Find where the given text appears and provide that cell's center as (X, Y) coordinate. 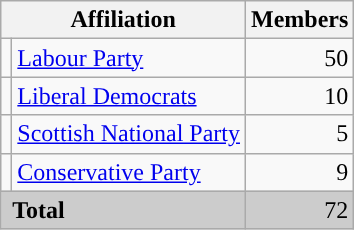
10 (300, 96)
9 (300, 172)
Labour Party (129, 58)
72 (300, 210)
Scottish National Party (129, 134)
5 (300, 134)
Members (300, 20)
Affiliation (124, 20)
50 (300, 58)
Total (124, 210)
Conservative Party (129, 172)
Liberal Democrats (129, 96)
